Search for the cell housing the specified text and yield its [x, y] center coordinate. 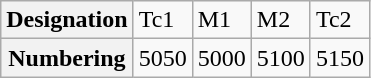
5100 [280, 58]
5000 [222, 58]
M2 [280, 20]
5150 [340, 58]
Tc1 [162, 20]
Tc2 [340, 20]
Designation [67, 20]
M1 [222, 20]
5050 [162, 58]
Numbering [67, 58]
